Capture the cell that displays the provided text and extract its (X, Y) central coordinate. 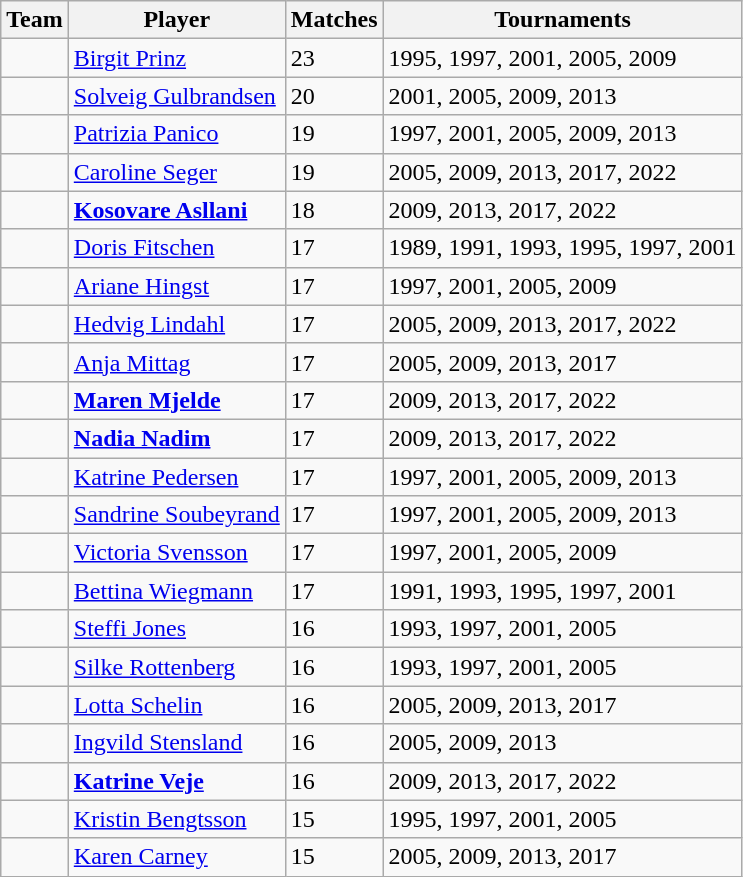
2001, 2005, 2009, 2013 (562, 96)
Katrine Pedersen (176, 477)
Steffi Jones (176, 629)
Lotta Schelin (176, 705)
Caroline Seger (176, 172)
20 (334, 96)
Silke Rottenberg (176, 667)
18 (334, 210)
Doris Fitschen (176, 248)
Birgit Prinz (176, 58)
Solveig Gulbrandsen (176, 96)
Sandrine Soubeyrand (176, 515)
Kristin Bengtsson (176, 819)
1995, 1997, 2001, 2005 (562, 819)
23 (334, 58)
Kosovare Asllani (176, 210)
Matches (334, 20)
1995, 1997, 2001, 2005, 2009 (562, 58)
Ingvild Stensland (176, 743)
Karen Carney (176, 857)
Anja Mittag (176, 362)
Katrine Veje (176, 781)
2005, 2009, 2013 (562, 743)
Player (176, 20)
Team (35, 20)
Bettina Wiegmann (176, 591)
1991, 1993, 1995, 1997, 2001 (562, 591)
Ariane Hingst (176, 286)
Hedvig Lindahl (176, 324)
Victoria Svensson (176, 553)
Patrizia Panico (176, 134)
Tournaments (562, 20)
Maren Mjelde (176, 400)
1989, 1991, 1993, 1995, 1997, 2001 (562, 248)
Nadia Nadim (176, 438)
